Scan for the cell matching the given text and deliver its (x, y) coordinate at center. 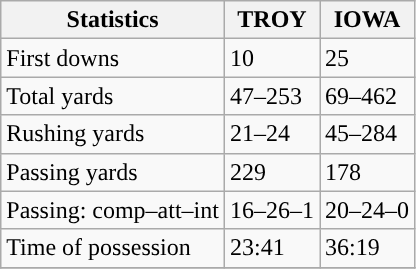
16–26–1 (272, 210)
21–24 (272, 134)
23:41 (272, 248)
IOWA (368, 20)
25 (368, 58)
Time of possession (113, 248)
First downs (113, 58)
Total yards (113, 96)
10 (272, 58)
178 (368, 172)
Rushing yards (113, 134)
Passing: comp–att–int (113, 210)
Passing yards (113, 172)
47–253 (272, 96)
45–284 (368, 134)
20–24–0 (368, 210)
Statistics (113, 20)
TROY (272, 20)
229 (272, 172)
36:19 (368, 248)
69–462 (368, 96)
